From the cell containing the given text, extract its center point as (x, y) coordinate. 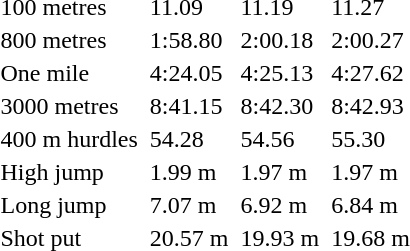
4:24.05 (189, 73)
7.07 m (189, 205)
54.56 (280, 139)
4:25.13 (280, 73)
6.92 m (280, 205)
1.97 m (280, 172)
2:00.18 (280, 40)
1:58.80 (189, 40)
8:41.15 (189, 106)
8:42.30 (280, 106)
54.28 (189, 139)
1.99 m (189, 172)
